Return (x, y) of the center of cell containing provided text 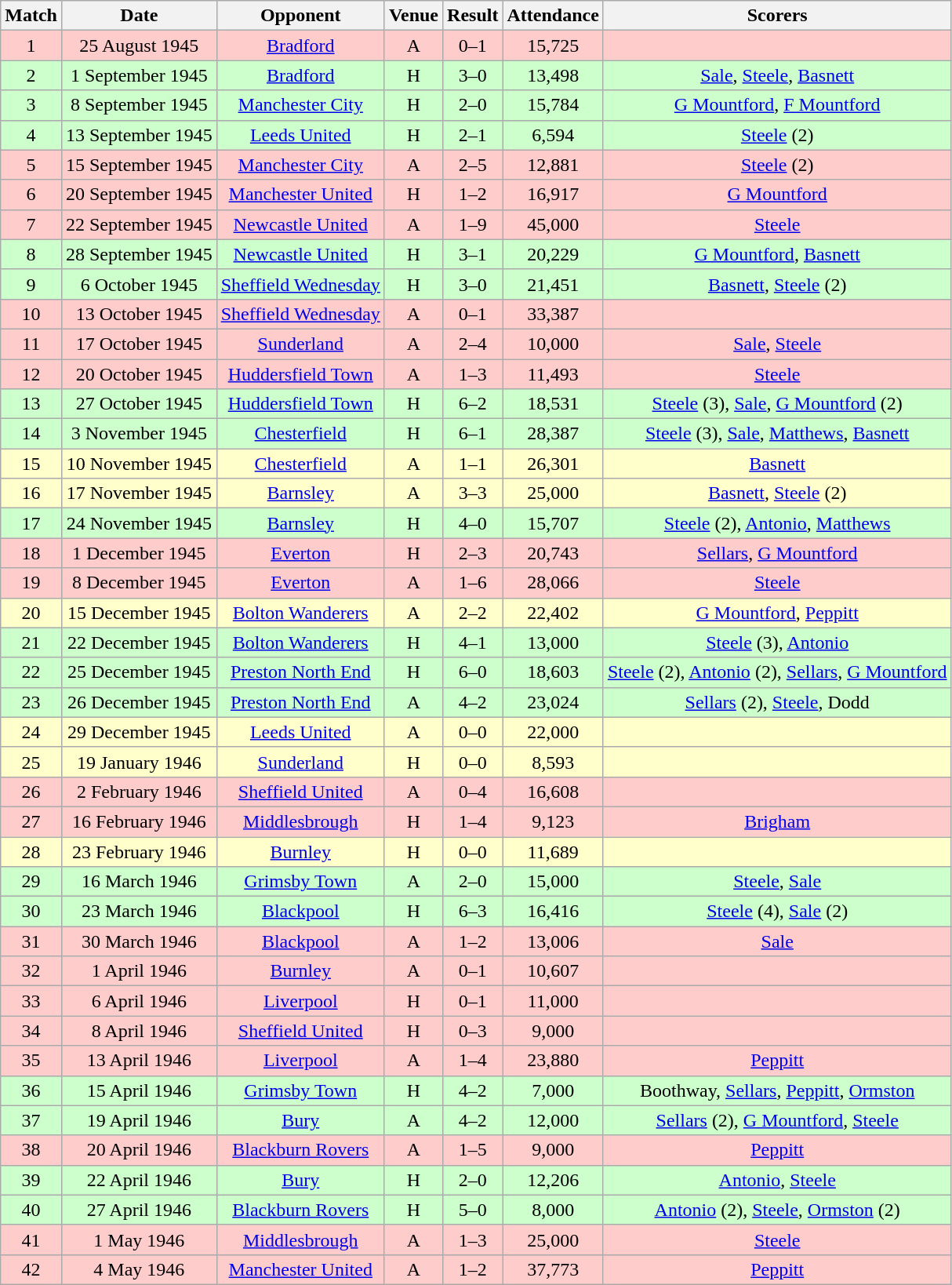
Steele (3), Sale, G Mountford (2) (777, 404)
Sale, Steele, Basnett (777, 75)
2–3 (473, 553)
2–2 (473, 613)
13,498 (553, 75)
6 October 1945 (139, 284)
17 October 1945 (139, 344)
28,387 (553, 434)
Result (473, 16)
20,229 (553, 254)
11,689 (553, 851)
3 (31, 105)
24 (31, 732)
42 (31, 1269)
6 (31, 195)
22 April 1946 (139, 1180)
12,000 (553, 1120)
Steele (2), Antonio, Matthews (777, 523)
9,123 (553, 821)
15,707 (553, 523)
34 (31, 1031)
16 February 1946 (139, 821)
36 (31, 1090)
G Mountford, F Mountford (777, 105)
16,416 (553, 912)
26 December 1945 (139, 702)
4 (31, 135)
10,607 (553, 971)
1 April 1946 (139, 971)
10,000 (553, 344)
Steele (2), Antonio (2), Sellars, G Mountford (777, 672)
31 (31, 941)
1–5 (473, 1150)
Steele, Sale (777, 882)
Steele (4), Sale (2) (777, 912)
1–9 (473, 224)
12 (31, 374)
Venue (413, 16)
20 April 1946 (139, 1150)
22 (31, 672)
25 (31, 762)
8,593 (553, 762)
8 September 1945 (139, 105)
10 (31, 314)
15 December 1945 (139, 613)
Sale (777, 941)
25 August 1945 (139, 46)
15 (31, 464)
G Mountford (777, 195)
26 (31, 792)
13 (31, 404)
12,881 (553, 165)
20 (31, 613)
13 September 1945 (139, 135)
45,000 (553, 224)
5–0 (473, 1210)
Sellars, G Mountford (777, 553)
22 September 1945 (139, 224)
Attendance (553, 16)
Boothway, Sellars, Peppitt, Ormston (777, 1090)
Antonio, Steele (777, 1180)
19 April 1946 (139, 1120)
30 March 1946 (139, 941)
25 December 1945 (139, 672)
Brigham (777, 821)
Steele (3), Antonio (777, 642)
28 September 1945 (139, 254)
1–6 (473, 583)
8,000 (553, 1210)
33 (31, 1001)
30 (31, 912)
40 (31, 1210)
29 (31, 882)
16,608 (553, 792)
Sale, Steele (777, 344)
Sellars (2), Steele, Dodd (777, 702)
3–1 (473, 254)
2 (31, 75)
33,387 (553, 314)
6–0 (473, 672)
6–2 (473, 404)
23 (31, 702)
0–4 (473, 792)
Antonio (2), Steele, Ormston (2) (777, 1210)
2–4 (473, 344)
27 April 1946 (139, 1210)
1 May 1946 (139, 1239)
37 (31, 1120)
18 (31, 553)
22,402 (553, 613)
7,000 (553, 1090)
1 December 1945 (139, 553)
16,917 (553, 195)
18,603 (553, 672)
5 (31, 165)
Basnett (777, 464)
15,725 (553, 46)
19 (31, 583)
29 December 1945 (139, 732)
Steele (3), Sale, Matthews, Basnett (777, 434)
21,451 (553, 284)
6,594 (553, 135)
Scorers (777, 16)
22,000 (553, 732)
13 April 1946 (139, 1061)
13,006 (553, 941)
G Mountford, Peppitt (777, 613)
26,301 (553, 464)
1–1 (473, 464)
8 April 1946 (139, 1031)
11 (31, 344)
28 (31, 851)
14 (31, 434)
39 (31, 1180)
Sellars (2), G Mountford, Steele (777, 1120)
21 (31, 642)
3 November 1945 (139, 434)
18,531 (553, 404)
Opponent (300, 16)
6–1 (473, 434)
8 December 1945 (139, 583)
17 (31, 523)
2–1 (473, 135)
11,000 (553, 1001)
12,206 (553, 1180)
23 February 1946 (139, 851)
23,024 (553, 702)
3–3 (473, 493)
7 (31, 224)
38 (31, 1150)
2 February 1946 (139, 792)
17 November 1945 (139, 493)
G Mountford, Basnett (777, 254)
8 (31, 254)
23,880 (553, 1061)
1 (31, 46)
15,000 (553, 882)
2–5 (473, 165)
35 (31, 1061)
23 March 1946 (139, 912)
Date (139, 16)
20 October 1945 (139, 374)
0–3 (473, 1031)
37,773 (553, 1269)
6 April 1946 (139, 1001)
22 December 1945 (139, 642)
28,066 (553, 583)
20,743 (553, 553)
32 (31, 971)
4–1 (473, 642)
20 September 1945 (139, 195)
41 (31, 1239)
15 September 1945 (139, 165)
16 (31, 493)
Match (31, 16)
15 April 1946 (139, 1090)
4–0 (473, 523)
16 March 1946 (139, 882)
27 October 1945 (139, 404)
13,000 (553, 642)
4 May 1946 (139, 1269)
19 January 1946 (139, 762)
10 November 1945 (139, 464)
13 October 1945 (139, 314)
9 (31, 284)
1 September 1945 (139, 75)
11,493 (553, 374)
24 November 1945 (139, 523)
27 (31, 821)
6–3 (473, 912)
15,784 (553, 105)
